Locate the cell with the specified text and output its [x, y] center coordinate. 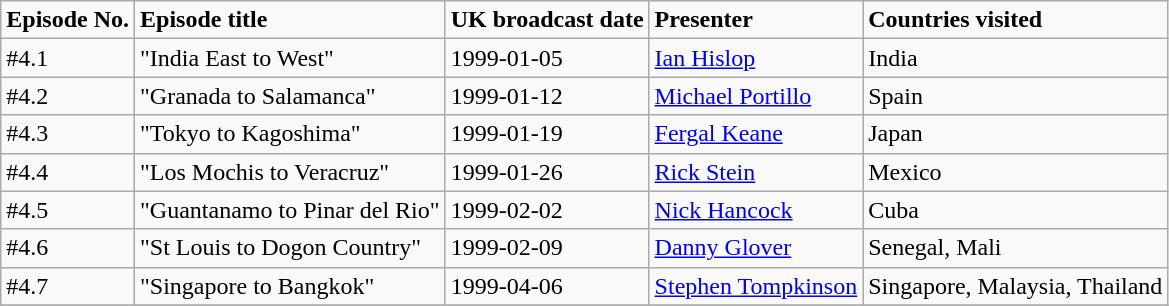
#4.2 [68, 96]
Nick Hancock [756, 210]
Spain [1016, 96]
Presenter [756, 20]
"India East to West" [290, 58]
Episode No. [68, 20]
1999-01-12 [547, 96]
Mexico [1016, 172]
#4.4 [68, 172]
#4.5 [68, 210]
Countries visited [1016, 20]
Rick Stein [756, 172]
#4.3 [68, 134]
#4.6 [68, 248]
Ian Hislop [756, 58]
1999-01-19 [547, 134]
"St Louis to Dogon Country" [290, 248]
Michael Portillo [756, 96]
1999-04-06 [547, 286]
Episode title [290, 20]
"Tokyo to Kagoshima" [290, 134]
"Los Mochis to Veracruz" [290, 172]
"Guantanamo to Pinar del Rio" [290, 210]
1999-01-26 [547, 172]
1999-01-05 [547, 58]
1999-02-02 [547, 210]
#4.1 [68, 58]
Stephen Tompkinson [756, 286]
UK broadcast date [547, 20]
Cuba [1016, 210]
#4.7 [68, 286]
Singapore, Malaysia, Thailand [1016, 286]
Senegal, Mali [1016, 248]
Japan [1016, 134]
"Singapore to Bangkok" [290, 286]
Fergal Keane [756, 134]
"Granada to Salamanca" [290, 96]
India [1016, 58]
Danny Glover [756, 248]
1999-02-09 [547, 248]
